Search for the cell housing the specified text and yield its [x, y] center coordinate. 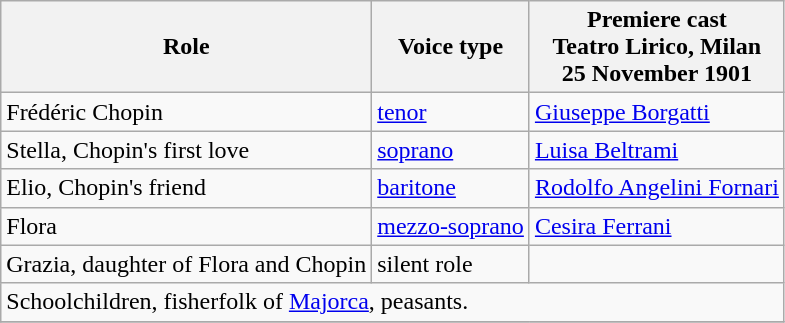
baritone [451, 188]
Frédéric Chopin [186, 112]
Elio, Chopin's friend [186, 188]
mezzo-soprano [451, 226]
Role [186, 47]
Voice type [451, 47]
Rodolfo Angelini Fornari [656, 188]
Giuseppe Borgatti [656, 112]
soprano [451, 150]
Luisa Beltrami [656, 150]
Grazia, daughter of Flora and Chopin [186, 264]
Cesira Ferrani [656, 226]
Flora [186, 226]
Premiere castTeatro Lirico, Milan25 November 1901 [656, 47]
silent role [451, 264]
Stella, Chopin's first love [186, 150]
Schoolchildren, fisherfolk of Majorca, peasants. [393, 302]
tenor [451, 112]
